Identify which cell holds the provided text, then report its (X, Y) central coordinate. 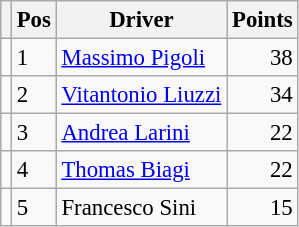
5 (34, 208)
Thomas Biagi (142, 170)
Points (262, 20)
3 (34, 133)
Andrea Larini (142, 133)
Massimo Pigoli (142, 58)
1 (34, 58)
38 (262, 58)
Pos (34, 20)
Vitantonio Liuzzi (142, 95)
34 (262, 95)
Francesco Sini (142, 208)
2 (34, 95)
4 (34, 170)
15 (262, 208)
Driver (142, 20)
